Capture the cell that displays the provided text and extract its (X, Y) central coordinate. 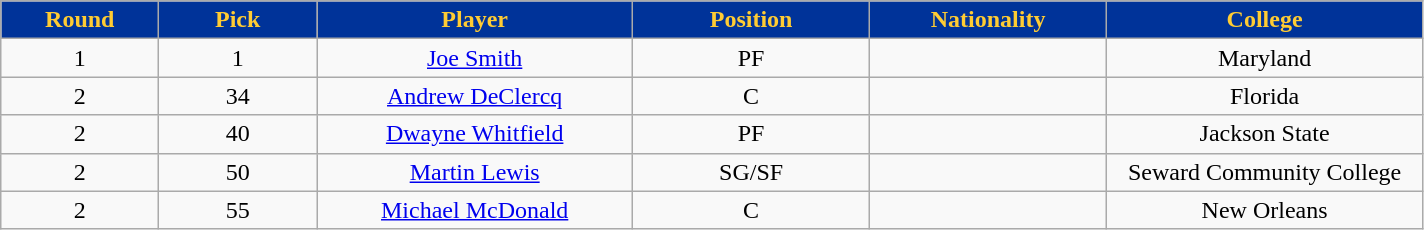
Martin Lewis (475, 172)
34 (238, 96)
Andrew DeClercq (475, 96)
Position (752, 20)
College (1265, 20)
Michael McDonald (475, 210)
SG/SF (752, 172)
Dwayne Whitfield (475, 134)
Seward Community College (1265, 172)
Joe Smith (475, 58)
Player (475, 20)
Round (80, 20)
Pick (238, 20)
New Orleans (1265, 210)
Florida (1265, 96)
Nationality (988, 20)
40 (238, 134)
55 (238, 210)
Jackson State (1265, 134)
50 (238, 172)
Maryland (1265, 58)
